Pinpoint the cell where the given text exists, returning its [x, y] midpoint coordinate. 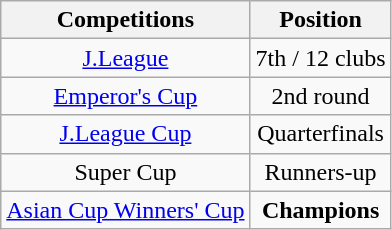
Position [320, 20]
J.League [126, 58]
Asian Cup Winners' Cup [126, 210]
Quarterfinals [320, 134]
Super Cup [126, 172]
Champions [320, 210]
2nd round [320, 96]
Competitions [126, 20]
Runners-up [320, 172]
J.League Cup [126, 134]
7th / 12 clubs [320, 58]
Emperor's Cup [126, 96]
